Detect which cell encompasses the target text, then output its (x, y) center coordinate. 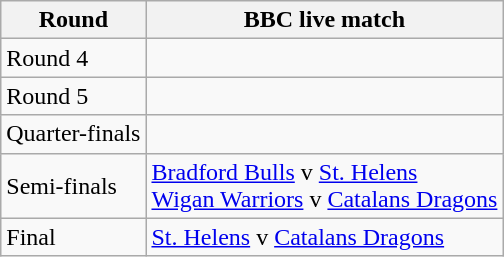
Round 5 (74, 96)
BBC live match (324, 20)
Quarter-finals (74, 134)
Round (74, 20)
Round 4 (74, 58)
St. Helens v Catalans Dragons (324, 237)
Semi-finals (74, 186)
Bradford Bulls v St. HelensWigan Warriors v Catalans Dragons (324, 186)
Final (74, 237)
